Extract the [x, y] coordinate from the center of the cell holding the provided text.  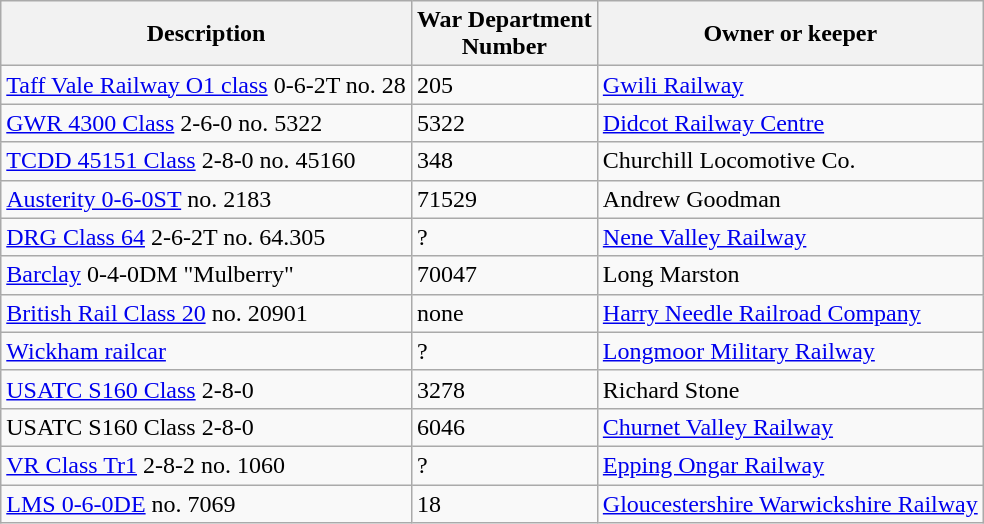
6046 [504, 427]
Gwili Railway [790, 85]
Churnet Valley Railway [790, 427]
Didcot Railway Centre [790, 123]
LMS 0-6-0DE no. 7069 [206, 503]
Austerity 0-6-0ST no. 2183 [206, 199]
3278 [504, 389]
Gloucestershire Warwickshire Railway [790, 503]
DRG Class 64 2-6-2T no. 64.305 [206, 237]
Barclay 0-4-0DM "Mulberry" [206, 275]
Wickham railcar [206, 351]
Richard Stone [790, 389]
18 [504, 503]
Epping Ongar Railway [790, 465]
70047 [504, 275]
348 [504, 161]
5322 [504, 123]
Andrew Goodman [790, 199]
205 [504, 85]
Taff Vale Railway O1 class 0-6-2T no. 28 [206, 85]
VR Class Tr1 2-8-2 no. 1060 [206, 465]
71529 [504, 199]
Churchill Locomotive Co. [790, 161]
GWR 4300 Class 2-6-0 no. 5322 [206, 123]
Nene Valley Railway [790, 237]
Longmoor Military Railway [790, 351]
Harry Needle Railroad Company [790, 313]
TCDD 45151 Class 2-8-0 no. 45160 [206, 161]
Description [206, 34]
Long Marston [790, 275]
Owner or keeper [790, 34]
British Rail Class 20 no. 20901 [206, 313]
none [504, 313]
War DepartmentNumber [504, 34]
